Find where the given text appears and provide that cell's center as [X, Y] coordinate. 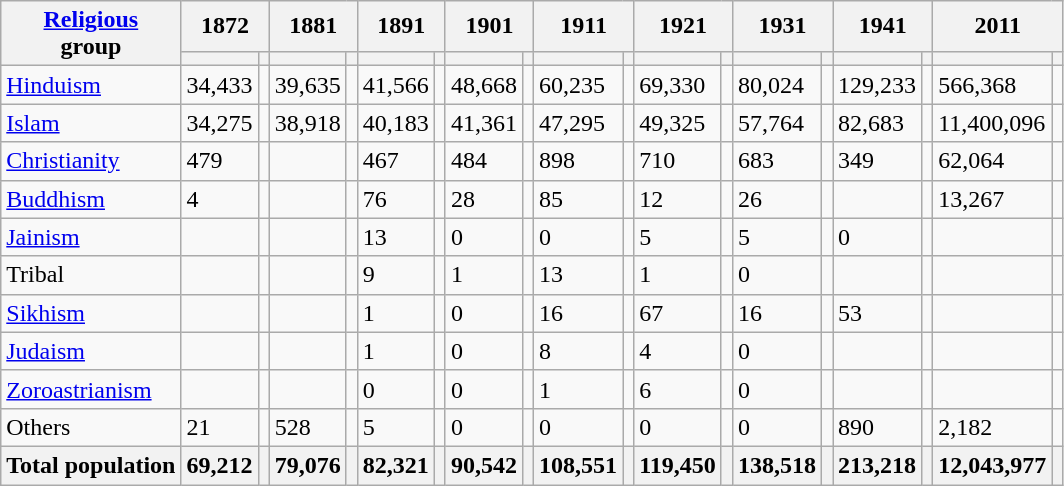
890 [878, 427]
1881 [313, 26]
26 [776, 199]
38,918 [308, 123]
28 [484, 199]
Christianity [91, 161]
1911 [584, 26]
11,400,096 [992, 123]
69,212 [220, 465]
Others [91, 427]
67 [678, 313]
2011 [998, 26]
Hinduism [91, 85]
80,024 [776, 85]
1921 [684, 26]
683 [776, 161]
898 [578, 161]
484 [484, 161]
119,450 [678, 465]
82,683 [878, 123]
57,764 [776, 123]
69,330 [678, 85]
12,043,977 [992, 465]
710 [678, 161]
12 [678, 199]
53 [878, 313]
108,551 [578, 465]
Jainism [91, 237]
76 [396, 199]
Judaism [91, 351]
213,218 [878, 465]
1872 [225, 26]
6 [678, 389]
40,183 [396, 123]
129,233 [878, 85]
Tribal [91, 275]
1891 [401, 26]
13,267 [992, 199]
41,361 [484, 123]
79,076 [308, 465]
1901 [489, 26]
349 [878, 161]
49,325 [678, 123]
528 [308, 427]
Total population [91, 465]
9 [396, 275]
566,368 [992, 85]
82,321 [396, 465]
34,433 [220, 85]
467 [396, 161]
21 [220, 427]
Religiousgroup [91, 34]
90,542 [484, 465]
Islam [91, 123]
1941 [883, 26]
41,566 [396, 85]
60,235 [578, 85]
48,668 [484, 85]
47,295 [578, 123]
138,518 [776, 465]
1931 [782, 26]
39,635 [308, 85]
62,064 [992, 161]
34,275 [220, 123]
85 [578, 199]
Sikhism [91, 313]
2,182 [992, 427]
Buddhism [91, 199]
8 [578, 351]
Zoroastrianism [91, 389]
479 [220, 161]
